Provide the [X, Y] coordinate of the cell's center where the given text is located.  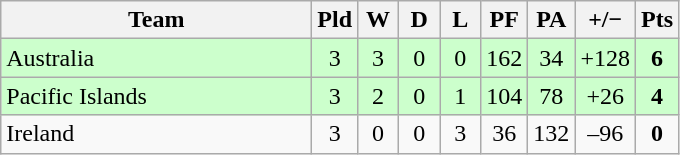
162 [504, 58]
6 [656, 58]
34 [552, 58]
PA [552, 20]
2 [378, 96]
+128 [606, 58]
Australia [156, 58]
Pacific Islands [156, 96]
W [378, 20]
Ireland [156, 134]
132 [552, 134]
78 [552, 96]
L [460, 20]
104 [504, 96]
1 [460, 96]
36 [504, 134]
D [420, 20]
+/− [606, 20]
Team [156, 20]
4 [656, 96]
Pld [335, 20]
+26 [606, 96]
PF [504, 20]
Pts [656, 20]
–96 [606, 134]
